Capture the cell that displays the provided text and extract its [x, y] central coordinate. 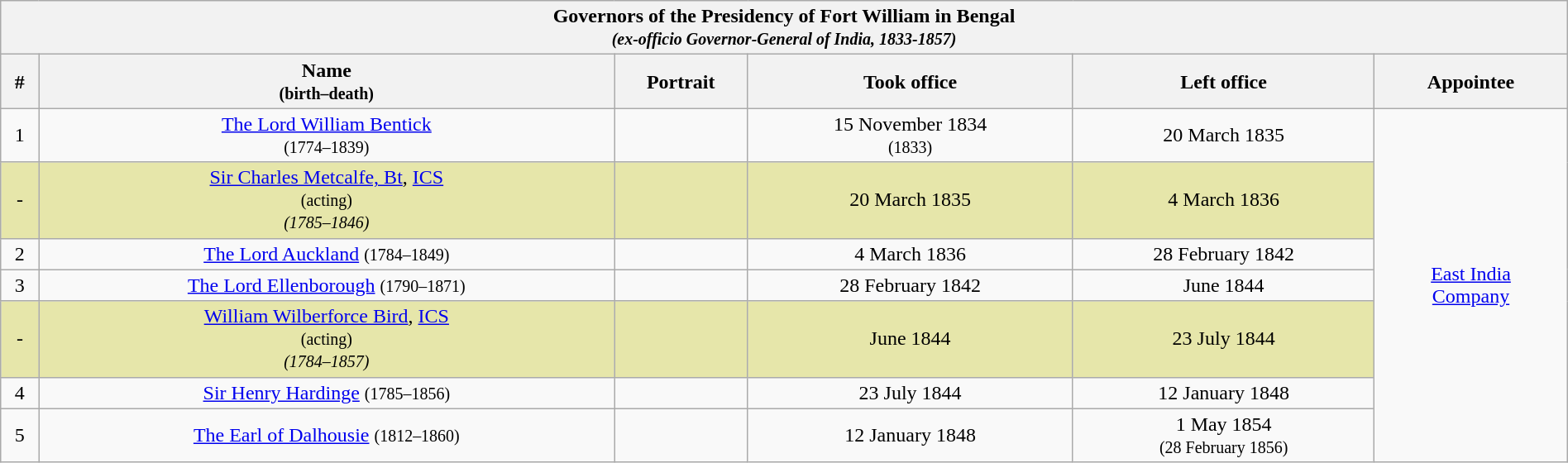
Sir Charles Metcalfe, Bt, ICS(acting)(1785–1846) [327, 200]
Portrait [681, 81]
The Lord Auckland (1784–1849) [327, 254]
The Earl of Dalhousie (1812–1860) [327, 435]
Governors of the Presidency of Fort William in Bengal(ex-officio Governor-General of India, 1833-1857) [784, 28]
Took office [911, 81]
Appointee [1470, 81]
Left office [1223, 81]
The Lord William Bentick(1774–1839) [327, 136]
# [20, 81]
3 [20, 285]
William Wilberforce Bird, ICS(acting)(1784–1857) [327, 339]
1 [20, 136]
2 [20, 254]
East IndiaCompany [1470, 285]
The Lord Ellenborough (1790–1871) [327, 285]
Name(birth–death) [327, 81]
5 [20, 435]
4 [20, 393]
15 November 1834(1833) [911, 136]
1 May 1854(28 February 1856) [1223, 435]
Sir Henry Hardinge (1785–1856) [327, 393]
